Locate the cell with the specified text and output its (x, y) center coordinate. 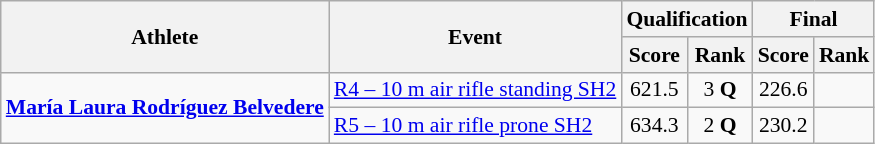
634.3 (654, 126)
María Laura Rodríguez Belvedere (165, 108)
Athlete (165, 36)
2 Q (720, 126)
3 Q (720, 90)
Qualification (686, 19)
Final (814, 19)
230.2 (784, 126)
R5 – 10 m air rifle prone SH2 (476, 126)
621.5 (654, 90)
Event (476, 36)
226.6 (784, 90)
R4 – 10 m air rifle standing SH2 (476, 90)
